From the cell containing the given text, extract its center point as (x, y) coordinate. 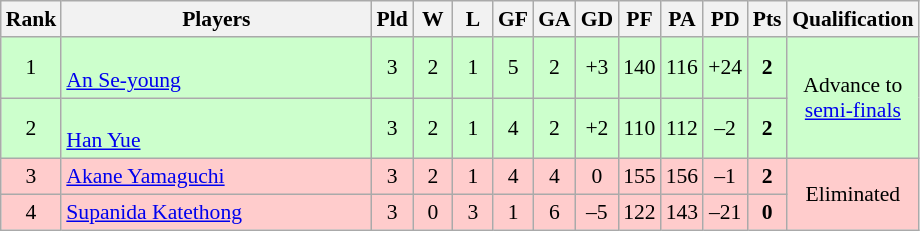
Advance to semi-finals (852, 98)
143 (682, 213)
122 (640, 213)
110 (640, 128)
–5 (598, 213)
6 (554, 213)
L (473, 19)
Rank (32, 19)
–2 (725, 128)
Players (216, 19)
156 (682, 177)
–21 (725, 213)
5 (513, 68)
Pld (392, 19)
GD (598, 19)
Pts (767, 19)
An Se-young (216, 68)
+3 (598, 68)
GF (513, 19)
Eliminated (852, 194)
116 (682, 68)
+24 (725, 68)
PA (682, 19)
155 (640, 177)
Han Yue (216, 128)
GA (554, 19)
Supanida Katethong (216, 213)
Qualification (852, 19)
112 (682, 128)
W (433, 19)
+2 (598, 128)
PD (725, 19)
PF (640, 19)
–1 (725, 177)
140 (640, 68)
Akane Yamaguchi (216, 177)
